Pinpoint the cell where the given text exists, returning its [X, Y] midpoint coordinate. 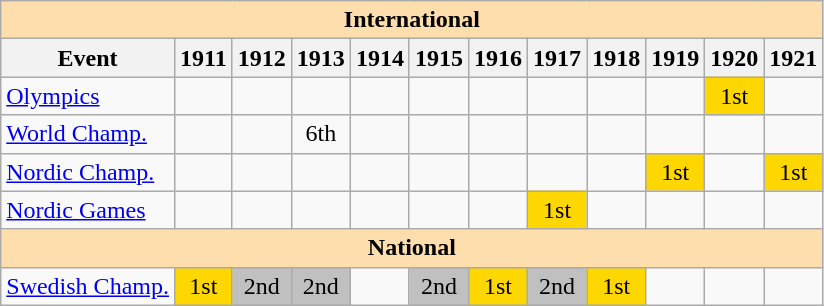
1916 [498, 58]
1917 [558, 58]
1914 [380, 58]
Nordic Champ. [88, 172]
1919 [676, 58]
National [412, 248]
International [412, 20]
Event [88, 58]
Olympics [88, 96]
6th [320, 134]
World Champ. [88, 134]
1921 [794, 58]
1912 [262, 58]
1911 [203, 58]
1920 [734, 58]
Nordic Games [88, 210]
Swedish Champ. [88, 286]
1913 [320, 58]
1915 [438, 58]
1918 [616, 58]
